Search for the cell housing the specified text and yield its (x, y) center coordinate. 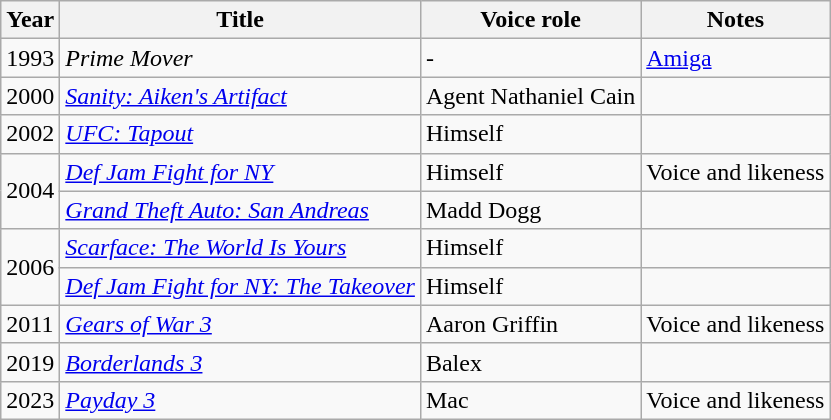
Aaron Griffin (530, 324)
Grand Theft Auto: San Andreas (240, 210)
Borderlands 3 (240, 362)
2002 (30, 134)
Mac (530, 400)
Def Jam Fight for NY (240, 172)
2004 (30, 191)
Notes (736, 20)
UFC: Tapout (240, 134)
Payday 3 (240, 400)
Scarface: The World Is Yours (240, 248)
2000 (30, 96)
2011 (30, 324)
2023 (30, 400)
Sanity: Aiken's Artifact (240, 96)
Voice role (530, 20)
Agent Nathaniel Cain (530, 96)
2006 (30, 267)
Madd Dogg (530, 210)
1993 (30, 58)
Def Jam Fight for NY: The Takeover (240, 286)
Gears of War 3 (240, 324)
Prime Mover (240, 58)
2019 (30, 362)
Title (240, 20)
Balex (530, 362)
- (530, 58)
Year (30, 20)
Amiga (736, 58)
